Pinpoint the cell where the given text exists, returning its [X, Y] midpoint coordinate. 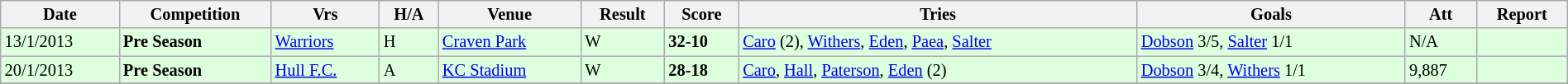
13/1/2013 [60, 42]
28-18 [701, 70]
KC Stadium [509, 70]
Score [701, 14]
Goals [1271, 14]
Caro (2), Withers, Eden, Paea, Salter [938, 42]
Att [1441, 14]
9,887 [1441, 70]
Report [1522, 14]
Competition [195, 14]
A [409, 70]
Caro, Hall, Paterson, Eden (2) [938, 70]
Result [622, 14]
Craven Park [509, 42]
Vrs [326, 14]
Tries [938, 14]
Warriors [326, 42]
N/A [1441, 42]
H/A [409, 14]
H [409, 42]
Hull F.C. [326, 70]
20/1/2013 [60, 70]
Venue [509, 14]
32-10 [701, 42]
Dobson 3/4, Withers 1/1 [1271, 70]
Date [60, 14]
Dobson 3/5, Salter 1/1 [1271, 42]
